Find where the given text appears and provide that cell's center as (x, y) coordinate. 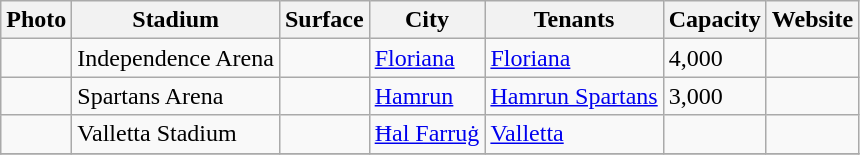
4,000 (714, 58)
Stadium (176, 20)
City (427, 20)
Independence Arena (176, 58)
Spartans Arena (176, 96)
Valletta (574, 134)
Photo (36, 20)
Tenants (574, 20)
Hamrun (427, 96)
Valletta Stadium (176, 134)
Hamrun Spartans (574, 96)
Website (812, 20)
Surface (324, 20)
Ħal Farruġ (427, 134)
Capacity (714, 20)
3,000 (714, 96)
